Return the [X, Y] coordinate for the center point of the cell that contains the specified text.  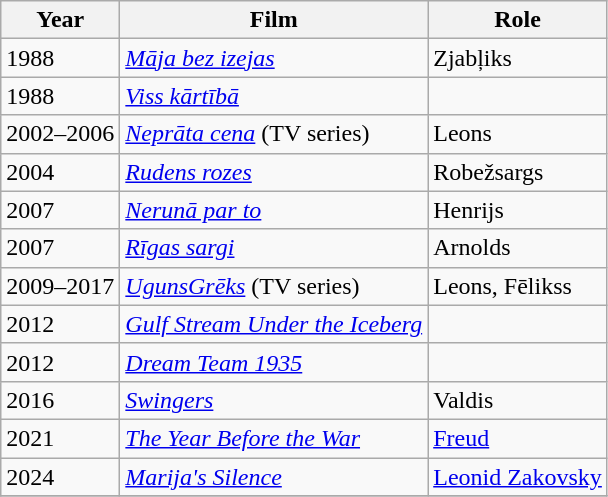
Leonid Zakovsky [518, 477]
2004 [60, 172]
Nerunā par to [274, 210]
Year [60, 20]
2021 [60, 438]
Swingers [274, 400]
Rīgas sargi [274, 248]
2016 [60, 400]
2009–2017 [60, 286]
Dream Team 1935 [274, 362]
Freud [518, 438]
Role [518, 20]
Valdis [518, 400]
Arnolds [518, 248]
UgunsGrēks (TV series) [274, 286]
2024 [60, 477]
Zjabļiks [518, 58]
Viss kārtībā [274, 96]
Leons [518, 134]
Gulf Stream Under the Iceberg [274, 324]
Marija's Silence [274, 477]
Rudens rozes [274, 172]
Māja bez izejas [274, 58]
Robežsargs [518, 172]
2002–2006 [60, 134]
Neprāta cena (TV series) [274, 134]
The Year Before the War [274, 438]
Leons, Fēlikss [518, 286]
Film [274, 20]
Henrijs [518, 210]
